Detect which cell encompasses the target text, then output its (x, y) center coordinate. 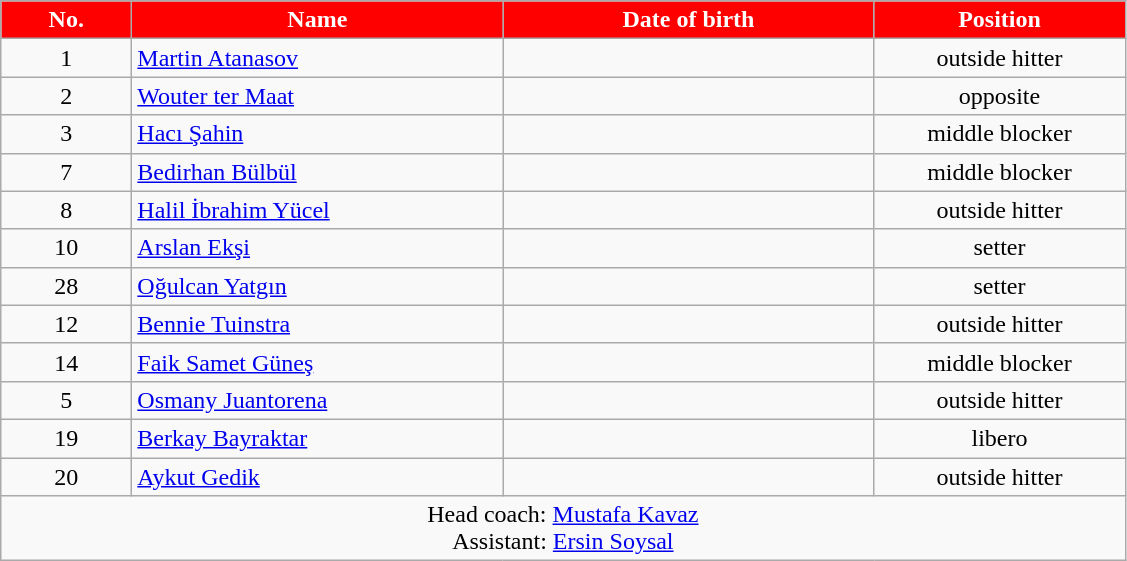
14 (66, 362)
Osmany Juantorena (318, 400)
Martin Atanasov (318, 58)
Berkay Bayraktar (318, 438)
libero (1000, 438)
3 (66, 134)
opposite (1000, 96)
7 (66, 172)
Position (1000, 20)
No. (66, 20)
2 (66, 96)
20 (66, 477)
12 (66, 324)
Wouter ter Maat (318, 96)
8 (66, 210)
5 (66, 400)
1 (66, 58)
10 (66, 248)
Halil İbrahim Yücel (318, 210)
Hacı Şahin (318, 134)
Faik Samet Güneş (318, 362)
19 (66, 438)
Bedirhan Bülbül (318, 172)
Oğulcan Yatgın (318, 286)
Name (318, 20)
Head coach: Mustafa KavazAssistant: Ersin Soysal (563, 528)
28 (66, 286)
Aykut Gedik (318, 477)
Bennie Tuinstra (318, 324)
Arslan Ekşi (318, 248)
Date of birth (688, 20)
